Extract the (x, y) coordinate from the center of the cell holding the provided text.  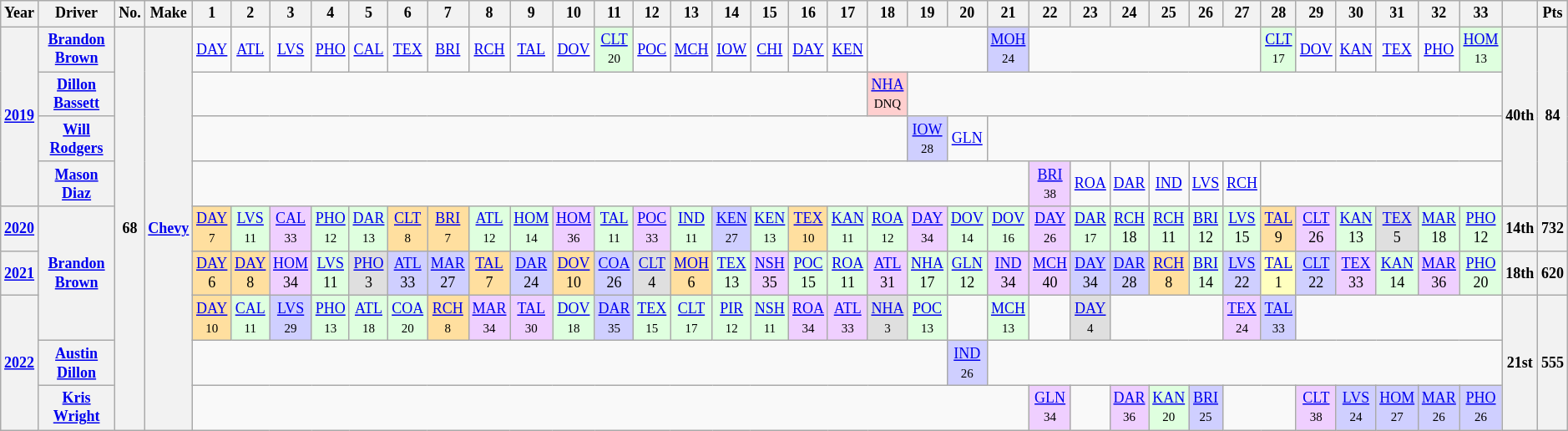
DOV16 (1009, 229)
DOV10 (574, 273)
NHA17 (928, 273)
Year (20, 13)
555 (1553, 363)
Dillon Bassett (76, 94)
BRI12 (1206, 229)
CAL11 (250, 318)
ATL (250, 49)
LVS29 (291, 318)
84 (1553, 117)
CLT8 (407, 229)
31 (1398, 13)
DAR36 (1129, 408)
GLN34 (1050, 408)
16 (808, 13)
TAL9 (1278, 229)
MAR36 (1439, 273)
POC (652, 49)
1 (212, 13)
KEN13 (770, 229)
DAR (1129, 184)
19 (928, 13)
28 (1278, 13)
6 (407, 13)
HOM13 (1481, 49)
30 (1356, 13)
DAY26 (1050, 229)
TEX10 (808, 229)
14 (731, 13)
27 (1242, 13)
IND34 (1009, 273)
25 (1169, 13)
CLT26 (1316, 229)
CAL33 (291, 229)
PIR12 (731, 318)
TAL11 (615, 229)
21 (1009, 13)
33 (1481, 13)
22 (1050, 13)
NHADNQ (888, 94)
COA20 (407, 318)
GLN12 (967, 273)
KAN11 (847, 229)
BRI25 (1206, 408)
32 (1439, 13)
KEN27 (731, 229)
TAL30 (531, 318)
HOM34 (291, 273)
HOM27 (1398, 408)
TEX24 (1242, 318)
TAL1 (1278, 273)
ATL12 (489, 229)
17 (847, 13)
IOW (731, 49)
MOH24 (1009, 49)
DAR28 (1129, 273)
8 (489, 13)
2019 (20, 117)
11 (615, 13)
TAL7 (489, 273)
MAR34 (489, 318)
23 (1090, 13)
2022 (20, 363)
RCH11 (1169, 229)
Kris Wright (76, 408)
5 (369, 13)
POC33 (652, 229)
LVS22 (1242, 273)
732 (1553, 229)
RCH18 (1129, 229)
CHI (770, 49)
BRI7 (448, 229)
CLT38 (1316, 408)
13 (691, 13)
2021 (20, 273)
DOV18 (574, 318)
CLT20 (615, 49)
IND26 (967, 363)
BRI38 (1050, 184)
CLT4 (652, 273)
NHA3 (888, 318)
BRI (448, 49)
COA26 (615, 273)
NSH35 (770, 273)
IND11 (691, 229)
CAL (369, 49)
ROA34 (808, 318)
Pts (1553, 13)
7 (448, 13)
DAR13 (369, 229)
TEX33 (1356, 273)
DAY7 (212, 229)
KAN14 (1398, 273)
MAR26 (1439, 408)
620 (1553, 273)
IND (1169, 184)
TEX5 (1398, 229)
TEX13 (731, 273)
ROA12 (888, 229)
26 (1206, 13)
LVS24 (1356, 408)
MAR18 (1439, 229)
DAR24 (531, 273)
MCH (691, 49)
KAN20 (1169, 408)
NSH11 (770, 318)
Make (169, 13)
29 (1316, 13)
HOM36 (574, 229)
BRI14 (1206, 273)
GLN (967, 139)
POC15 (808, 273)
DAY8 (250, 273)
DAY4 (1090, 318)
15 (770, 13)
2 (250, 13)
12 (652, 13)
2020 (20, 229)
Driver (76, 13)
TAL33 (1278, 318)
Chevy (169, 229)
MCH 13 (1009, 318)
14th (1520, 229)
LVS15 (1242, 229)
No. (130, 13)
DAY6 (212, 273)
ATL18 (369, 318)
68 (130, 229)
Will Rodgers (76, 139)
ROA11 (847, 273)
18 (888, 13)
40th (1520, 117)
TAL (531, 49)
4 (331, 13)
IOW28 (928, 139)
KEN (847, 49)
9 (531, 13)
18th (1520, 273)
PHO20 (1481, 273)
CLT22 (1316, 273)
MAR27 (448, 273)
10 (574, 13)
21st (1520, 363)
TEX15 (652, 318)
20 (967, 13)
MCH40 (1050, 273)
PHO26 (1481, 408)
PHO3 (369, 273)
DOV14 (967, 229)
ROA (1090, 184)
DAR35 (615, 318)
24 (1129, 13)
HOM14 (531, 229)
MOH6 (691, 273)
Austin Dillon (76, 363)
KAN (1356, 49)
3 (291, 13)
Mason Diaz (76, 184)
DAR17 (1090, 229)
PHO13 (331, 318)
POC 13 (928, 318)
ATL31 (888, 273)
DAY10 (212, 318)
KAN13 (1356, 229)
